Return (X, Y) of the center of cell containing provided text 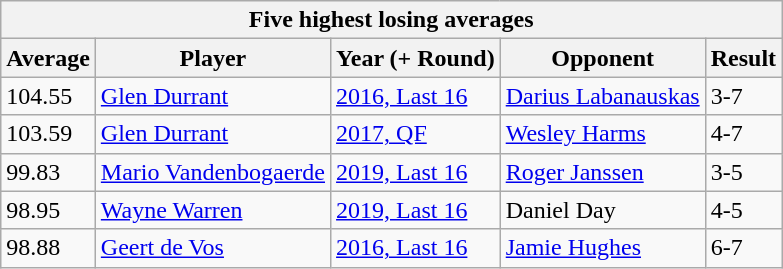
Average (48, 58)
Wayne Warren (212, 210)
4-5 (743, 210)
3-7 (743, 96)
Mario Vandenbogaerde (212, 172)
98.88 (48, 248)
4-7 (743, 134)
6-7 (743, 248)
104.55 (48, 96)
Result (743, 58)
Five highest losing averages (392, 20)
98.95 (48, 210)
Wesley Harms (602, 134)
3-5 (743, 172)
Geert de Vos (212, 248)
Daniel Day (602, 210)
2017, QF (416, 134)
103.59 (48, 134)
Darius Labanauskas (602, 96)
Year (+ Round) (416, 58)
99.83 (48, 172)
Roger Janssen (602, 172)
Player (212, 58)
Opponent (602, 58)
Jamie Hughes (602, 248)
